Identify which cell holds the provided text, then report its (X, Y) central coordinate. 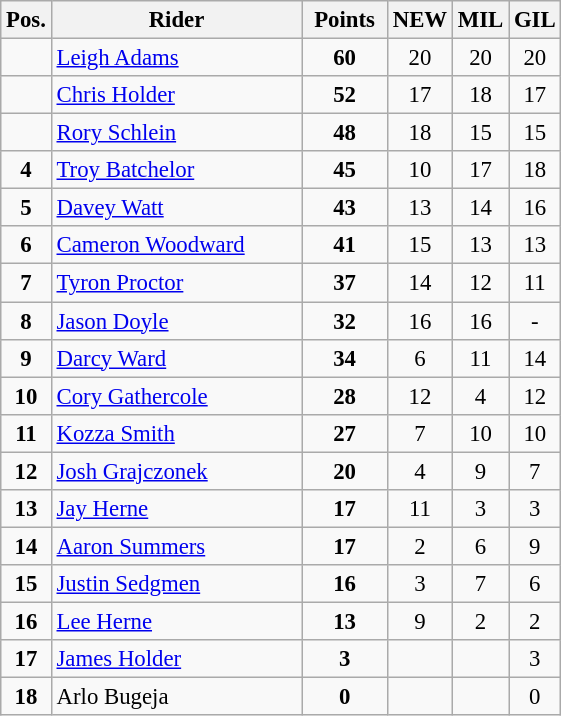
GIL (535, 20)
Cory Gathercole (176, 396)
James Holder (176, 659)
Points (345, 20)
Cameron Woodward (176, 245)
Rory Schlein (176, 133)
60 (345, 58)
Justin Sedgmen (176, 584)
Aaron Summers (176, 546)
Josh Grajczonek (176, 471)
41 (345, 245)
Rider (176, 20)
Kozza Smith (176, 433)
Jason Doyle (176, 321)
Tyron Proctor (176, 283)
Pos. (26, 20)
NEW (420, 20)
5 (26, 208)
Arlo Bugeja (176, 697)
27 (345, 433)
Jay Herne (176, 509)
34 (345, 358)
Davey Watt (176, 208)
Darcy Ward (176, 358)
52 (345, 95)
Troy Batchelor (176, 170)
8 (26, 321)
43 (345, 208)
37 (345, 283)
MIL (480, 20)
28 (345, 396)
Leigh Adams (176, 58)
48 (345, 133)
Lee Herne (176, 621)
45 (345, 170)
Chris Holder (176, 95)
- (535, 321)
32 (345, 321)
